Identify which cell holds the provided text, then report its (X, Y) central coordinate. 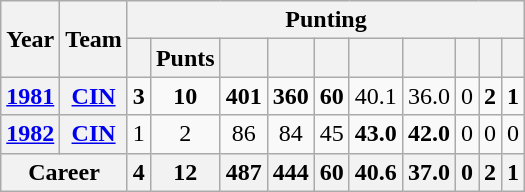
401 (244, 96)
36.0 (428, 96)
3 (138, 96)
Career (64, 172)
1981 (30, 96)
4 (138, 172)
Punts (185, 58)
42.0 (428, 134)
12 (185, 172)
1982 (30, 134)
360 (290, 96)
Team (94, 39)
37.0 (428, 172)
40.6 (376, 172)
444 (290, 172)
45 (332, 134)
40.1 (376, 96)
487 (244, 172)
Year (30, 39)
Punting (326, 20)
84 (290, 134)
43.0 (376, 134)
10 (185, 96)
86 (244, 134)
